Output the [X, Y] coordinate of the center of the cell containing the given text.  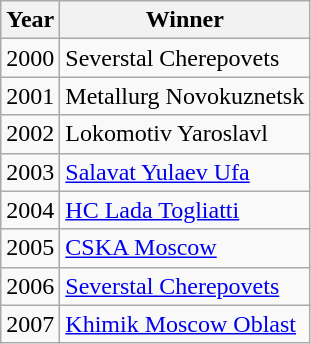
Khimik Moscow Oblast [185, 324]
2002 [30, 134]
2007 [30, 324]
Lokomotiv Yaroslavl [185, 134]
Winner [185, 20]
2006 [30, 286]
Metallurg Novokuznetsk [185, 96]
2001 [30, 96]
CSKA Moscow [185, 248]
2000 [30, 58]
2004 [30, 210]
Salavat Yulaev Ufa [185, 172]
2005 [30, 248]
2003 [30, 172]
HC Lada Togliatti [185, 210]
Year [30, 20]
